Pinpoint the cell where the given text exists, returning its (x, y) midpoint coordinate. 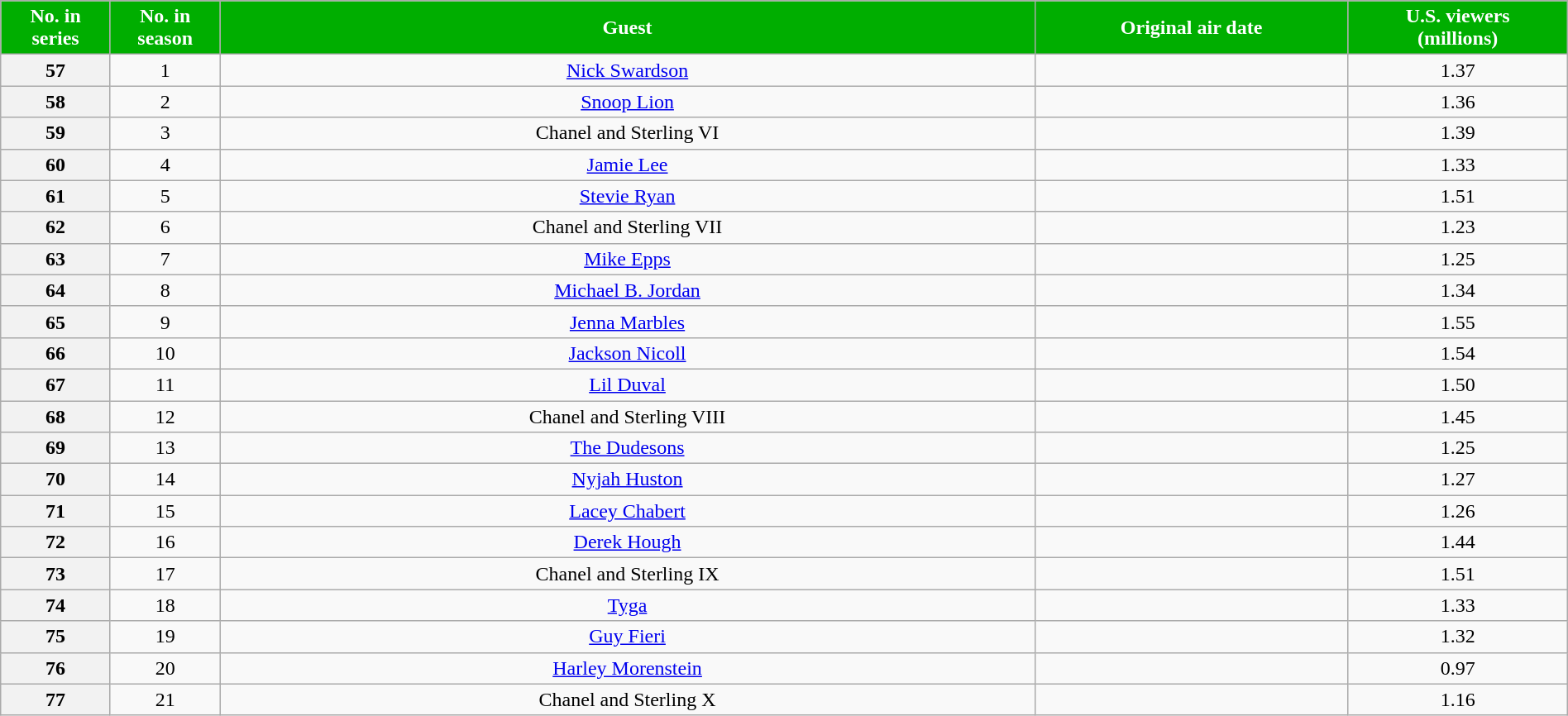
3 (165, 133)
1.36 (1457, 102)
Guy Fieri (627, 637)
Snoop Lion (627, 102)
No. inseries (56, 28)
67 (56, 384)
Lacey Chabert (627, 511)
1.23 (1457, 227)
1.27 (1457, 480)
1.39 (1457, 133)
Nick Swardson (627, 70)
Jamie Lee (627, 165)
71 (56, 511)
8 (165, 290)
Jenna Marbles (627, 322)
Lil Duval (627, 384)
10 (165, 353)
Guest (627, 28)
13 (165, 448)
72 (56, 542)
15 (165, 511)
58 (56, 102)
5 (165, 196)
74 (56, 605)
1.37 (1457, 70)
19 (165, 637)
1.44 (1457, 542)
76 (56, 668)
1.50 (1457, 384)
Michael B. Jordan (627, 290)
12 (165, 416)
Chanel and Sterling IX (627, 574)
21 (165, 699)
Harley Morenstein (627, 668)
1.16 (1457, 699)
1.54 (1457, 353)
57 (56, 70)
Chanel and Sterling VI (627, 133)
The Dudesons (627, 448)
7 (165, 259)
62 (56, 227)
63 (56, 259)
Derek Hough (627, 542)
Jackson Nicoll (627, 353)
61 (56, 196)
1.55 (1457, 322)
66 (56, 353)
Chanel and Sterling X (627, 699)
2 (165, 102)
9 (165, 322)
Tyga (627, 605)
18 (165, 605)
U.S. viewers(millions) (1457, 28)
Original air date (1191, 28)
1.34 (1457, 290)
1.32 (1457, 637)
64 (56, 290)
0.97 (1457, 668)
1.45 (1457, 416)
1 (165, 70)
1.26 (1457, 511)
68 (56, 416)
77 (56, 699)
16 (165, 542)
70 (56, 480)
14 (165, 480)
75 (56, 637)
20 (165, 668)
59 (56, 133)
11 (165, 384)
4 (165, 165)
Nyjah Huston (627, 480)
Mike Epps (627, 259)
73 (56, 574)
6 (165, 227)
60 (56, 165)
No. inseason (165, 28)
65 (56, 322)
Chanel and Sterling VIII (627, 416)
17 (165, 574)
Stevie Ryan (627, 196)
69 (56, 448)
Chanel and Sterling VII (627, 227)
